Search for the cell housing the specified text and yield its (x, y) center coordinate. 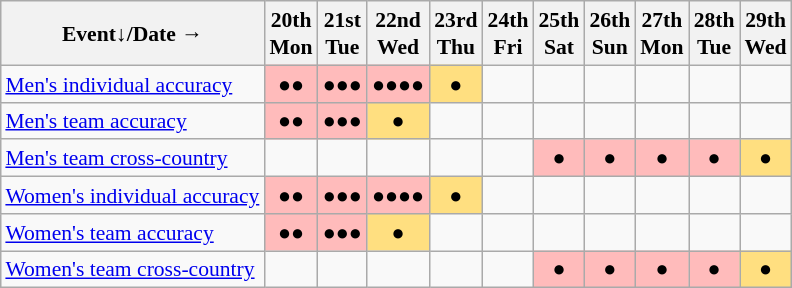
20thMon (290, 33)
25thSat (558, 33)
21stTue (342, 33)
22ndWed (398, 33)
Men's team accuracy (132, 120)
24thFri (508, 33)
Men's team cross-country (132, 158)
Women's team cross-country (132, 268)
27thMon (662, 33)
Women's individual accuracy (132, 194)
29thWed (766, 33)
Women's team accuracy (132, 232)
Event↓/Date → (132, 33)
28thTue (714, 33)
23rdThu (456, 33)
26thSun (610, 33)
Men's individual accuracy (132, 84)
